From the cell containing the given text, extract its center point as [X, Y] coordinate. 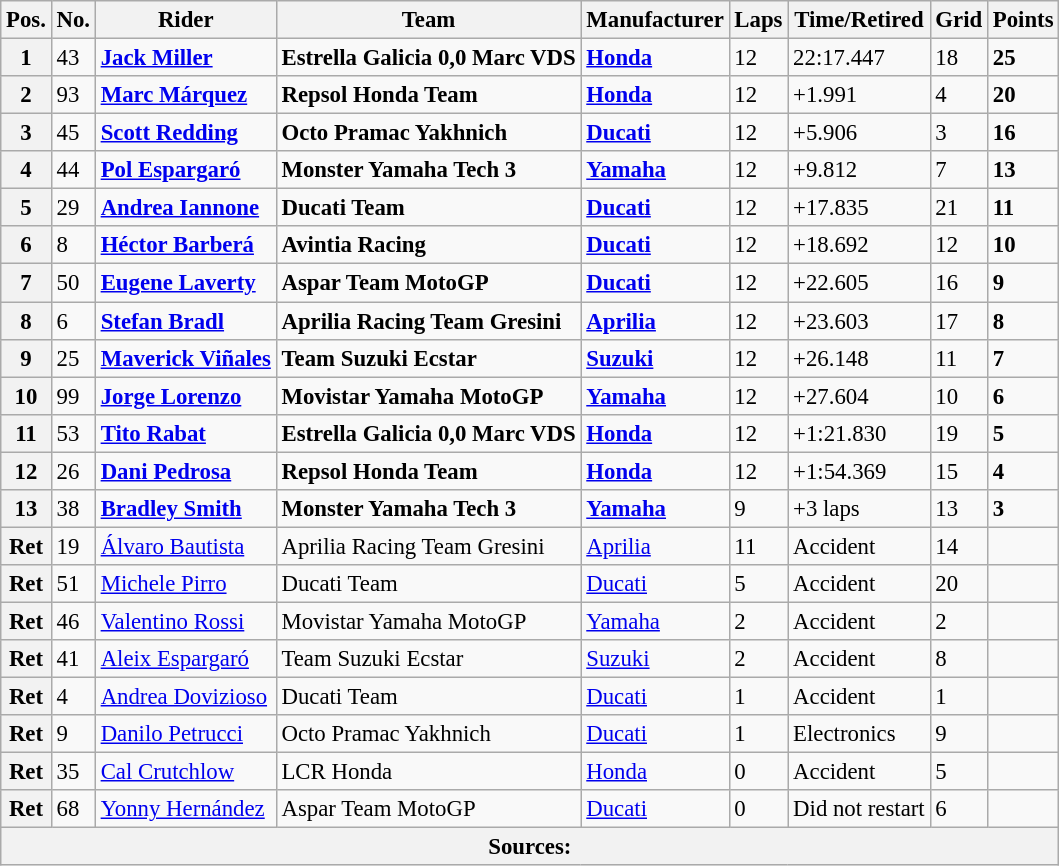
Sources: [530, 847]
Pol Espargaró [186, 170]
Álvaro Bautista [186, 546]
Electronics [859, 734]
Team [428, 20]
Yonny Hernández [186, 809]
Danilo Petrucci [186, 734]
+18.692 [859, 245]
LCR Honda [428, 772]
45 [73, 133]
99 [73, 396]
Dani Pedrosa [186, 471]
Points [1022, 20]
17 [958, 321]
Time/Retired [859, 20]
Valentino Rossi [186, 621]
Laps [758, 20]
14 [958, 546]
Aleix Espargaró [186, 659]
21 [958, 208]
Did not restart [859, 809]
Rider [186, 20]
+1.991 [859, 95]
No. [73, 20]
Bradley Smith [186, 509]
Tito Rabat [186, 433]
18 [958, 58]
Jorge Lorenzo [186, 396]
53 [73, 433]
+26.148 [859, 358]
Grid [958, 20]
Jack Miller [186, 58]
+1:54.369 [859, 471]
+22.605 [859, 283]
46 [73, 621]
43 [73, 58]
44 [73, 170]
Andrea Dovizioso [186, 697]
51 [73, 584]
+1:21.830 [859, 433]
+27.604 [859, 396]
+17.835 [859, 208]
Scott Redding [186, 133]
29 [73, 208]
Héctor Barberá [186, 245]
Manufacturer [655, 20]
Pos. [26, 20]
26 [73, 471]
68 [73, 809]
Eugene Laverty [186, 283]
Andrea Iannone [186, 208]
15 [958, 471]
38 [73, 509]
93 [73, 95]
+3 laps [859, 509]
35 [73, 772]
Marc Márquez [186, 95]
+5.906 [859, 133]
Cal Crutchlow [186, 772]
50 [73, 283]
22:17.447 [859, 58]
Avintia Racing [428, 245]
+9.812 [859, 170]
Michele Pirro [186, 584]
41 [73, 659]
Stefan Bradl [186, 321]
Maverick Viñales [186, 358]
+23.603 [859, 321]
